Extract the [x, y] coordinate from the center of the cell holding the provided text.  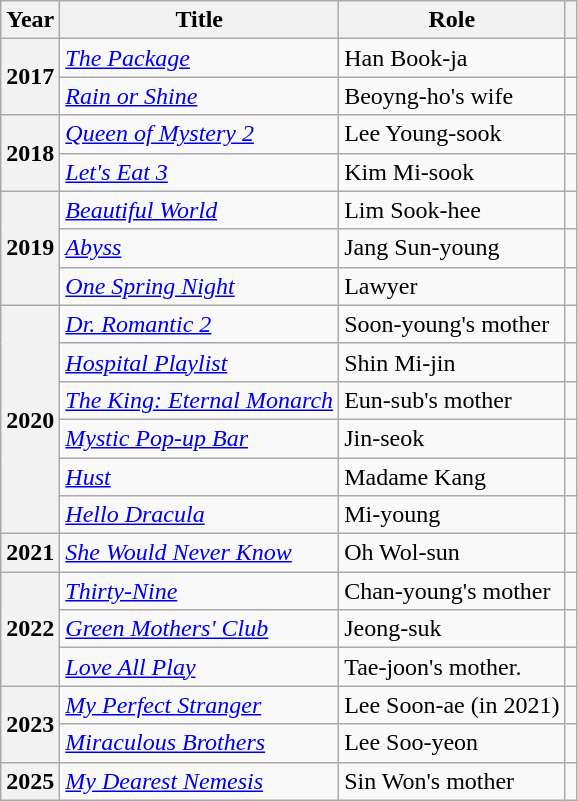
Jeong-suk [452, 629]
Mi-young [452, 515]
Green Mothers' Club [200, 629]
Shin Mi-jin [452, 362]
Tae-joon's mother. [452, 667]
2021 [30, 553]
Role [452, 20]
Hello Dracula [200, 515]
Lawyer [452, 286]
Miraculous Brothers [200, 743]
2022 [30, 629]
2017 [30, 77]
Beautiful World [200, 210]
The King: Eternal Monarch [200, 400]
My Perfect Stranger [200, 705]
Let's Eat 3 [200, 172]
Year [30, 20]
2020 [30, 419]
Chan-young's mother [452, 591]
2023 [30, 724]
2018 [30, 153]
Lee Soon-ae (in 2021) [452, 705]
Jin-seok [452, 438]
Beoyng-ho's wife [452, 96]
Jang Sun-young [452, 248]
Abyss [200, 248]
Madame Kang [452, 477]
Thirty-Nine [200, 591]
2025 [30, 781]
Queen of Mystery 2 [200, 134]
2019 [30, 248]
Love All Play [200, 667]
Oh Wol-sun [452, 553]
Sin Won's mother [452, 781]
Dr. Romantic 2 [200, 324]
Hospital Playlist [200, 362]
One Spring Night [200, 286]
She Would Never Know [200, 553]
Lee Soo-yeon [452, 743]
Rain or Shine [200, 96]
Lim Sook-hee [452, 210]
Lee Young-sook [452, 134]
Title [200, 20]
Eun-sub's mother [452, 400]
Mystic Pop-up Bar [200, 438]
Han Book-ja [452, 58]
My Dearest Nemesis [200, 781]
The Package [200, 58]
Soon-young's mother [452, 324]
Hust [200, 477]
Kim Mi-sook [452, 172]
